Return [X, Y] of the center of cell containing provided text 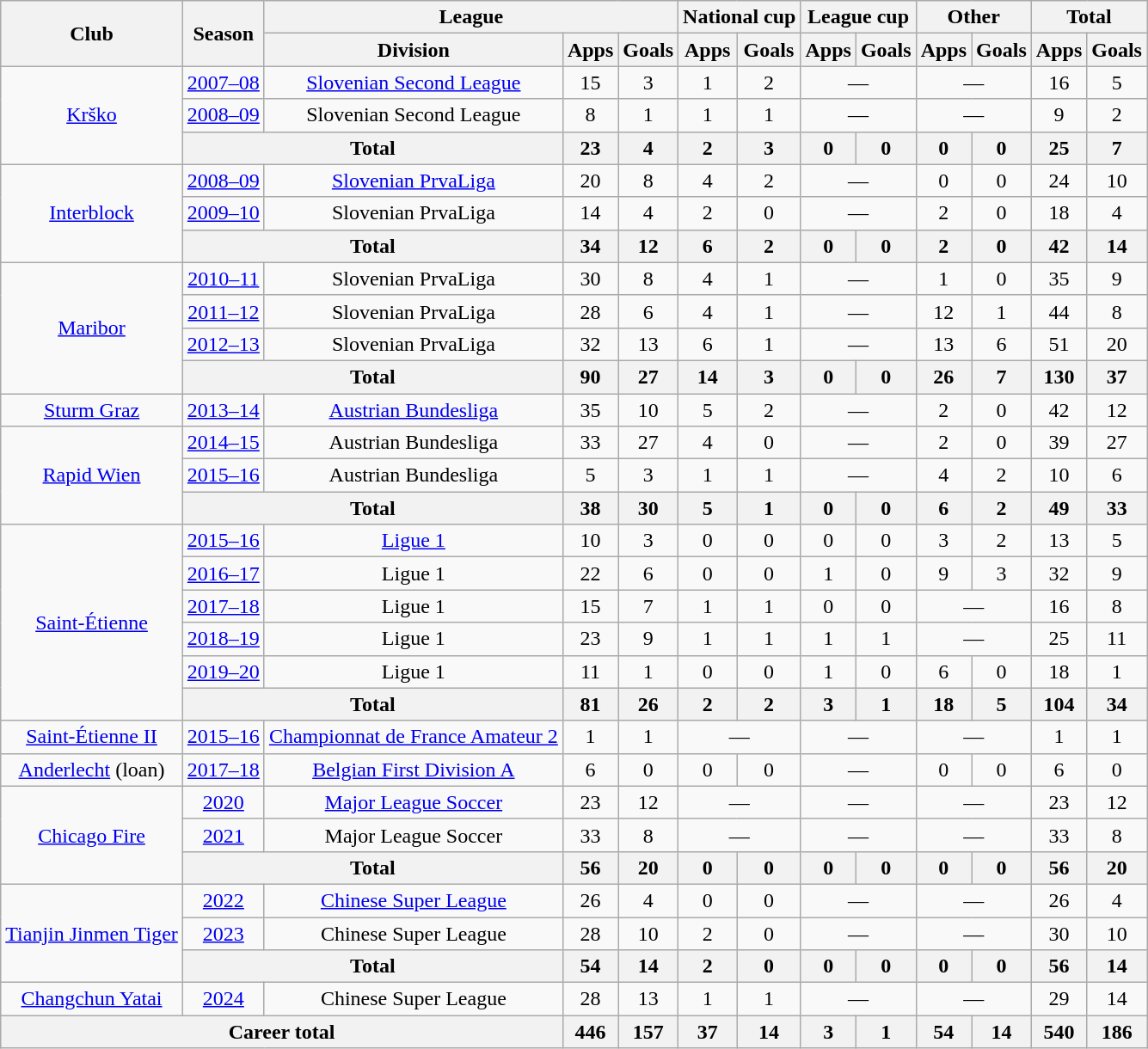
National cup [740, 17]
2022 [224, 900]
446 [590, 1032]
39 [1059, 443]
League cup [858, 17]
League [471, 17]
44 [1059, 311]
49 [1059, 508]
2014–15 [224, 443]
Career total [282, 1032]
2010–11 [224, 279]
2012–13 [224, 344]
Club [92, 34]
2020 [224, 802]
Other [973, 17]
Krško [92, 115]
Saint-Étienne II [92, 737]
540 [1059, 1032]
Changchun Yatai [92, 999]
Sturm Graz [92, 410]
157 [648, 1032]
Season [224, 34]
22 [590, 574]
Rapid Wien [92, 475]
24 [1059, 181]
Saint-Étienne [92, 623]
Anderlecht (loan) [92, 770]
186 [1117, 1032]
90 [590, 377]
2021 [224, 835]
Championnat de France Amateur 2 [413, 737]
Chicago Fire [92, 835]
51 [1059, 344]
Interblock [92, 213]
2018–19 [224, 639]
Belgian First Division A [413, 770]
29 [1059, 999]
Tianjin Jinmen Tiger [92, 933]
2009–10 [224, 213]
2019–20 [224, 672]
Maribor [92, 328]
2016–17 [224, 574]
104 [1059, 704]
2024 [224, 999]
2013–14 [224, 410]
81 [590, 704]
2023 [224, 933]
130 [1059, 377]
Division [413, 50]
38 [590, 508]
2011–12 [224, 311]
2007–08 [224, 83]
